From the cell containing the given text, extract its center point as [X, Y] coordinate. 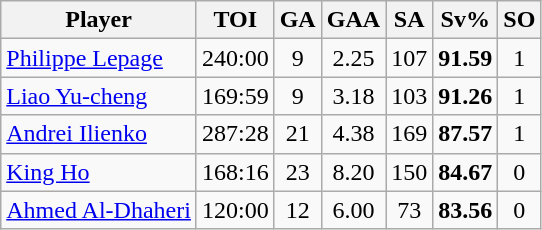
83.56 [466, 210]
168:16 [235, 172]
87.57 [466, 134]
12 [298, 210]
103 [410, 96]
Philippe Lepage [99, 58]
8.20 [353, 172]
Andrei Ilienko [99, 134]
Sv% [466, 20]
21 [298, 134]
Ahmed Al-Dhaheri [99, 210]
King Ho [99, 172]
240:00 [235, 58]
169 [410, 134]
23 [298, 172]
4.38 [353, 134]
73 [410, 210]
SA [410, 20]
91.59 [466, 58]
287:28 [235, 134]
TOI [235, 20]
150 [410, 172]
3.18 [353, 96]
GA [298, 20]
Liao Yu-cheng [99, 96]
84.67 [466, 172]
107 [410, 58]
Player [99, 20]
2.25 [353, 58]
6.00 [353, 210]
91.26 [466, 96]
120:00 [235, 210]
169:59 [235, 96]
GAA [353, 20]
SO [520, 20]
